From the cell containing the given text, extract its center point as (x, y) coordinate. 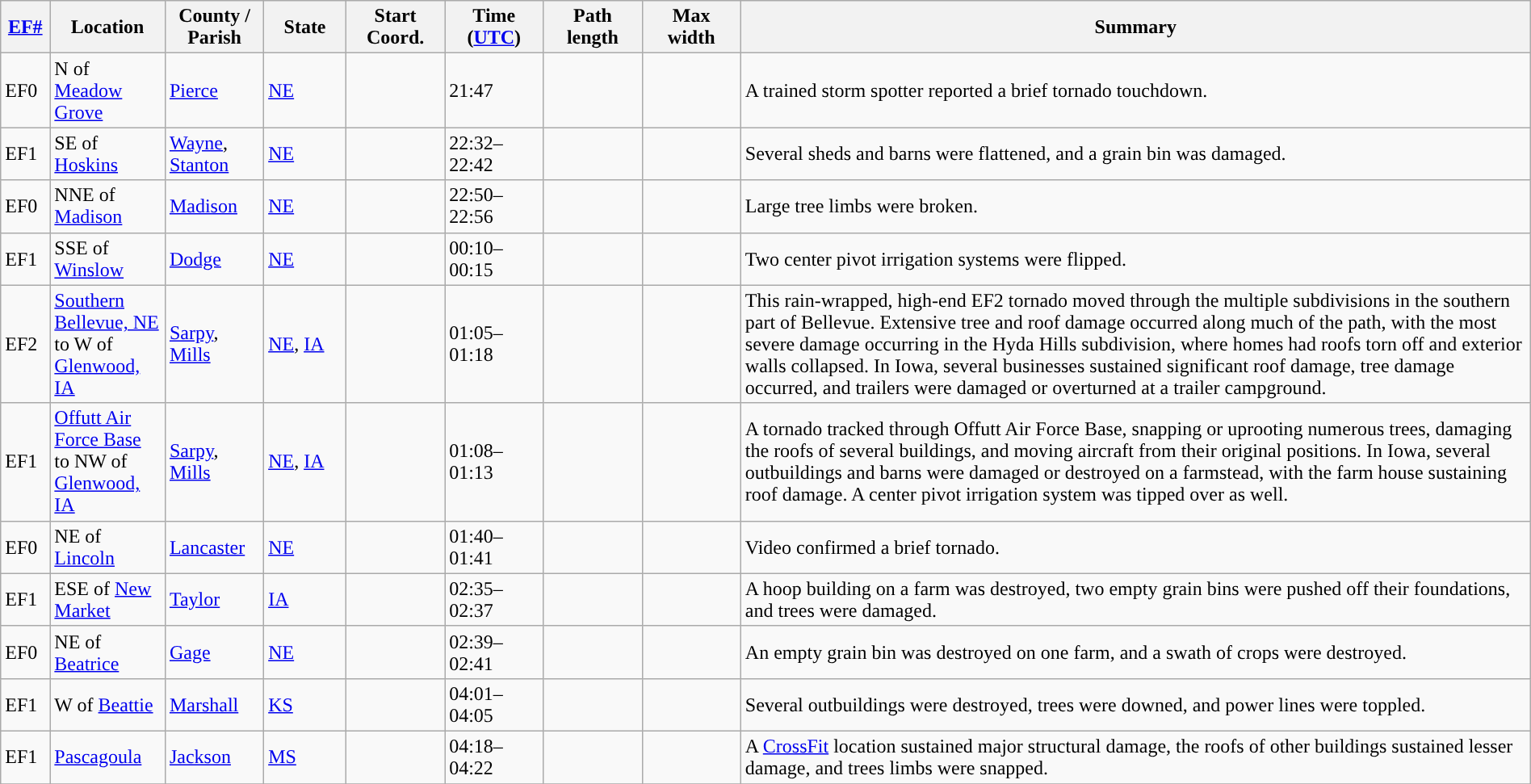
Time (UTC) (494, 27)
Jackson (214, 757)
EF2 (26, 344)
Two center pivot irrigation systems were flipped. (1135, 258)
01:40–01:41 (494, 547)
Max width (691, 27)
Location (108, 27)
Taylor (214, 599)
01:08–01:13 (494, 462)
Video confirmed a brief tornado. (1135, 547)
ESE of New Market (108, 599)
An empty grain bin was destroyed on one farm, and a swath of crops were destroyed. (1135, 652)
01:05–01:18 (494, 344)
County / Parish (214, 27)
IA (305, 599)
NE of Lincoln (108, 547)
Lancaster (214, 547)
MS (305, 757)
KS (305, 704)
W of Beattie (108, 704)
Dodge (214, 258)
N of Meadow Grove (108, 90)
SE of Hoskins (108, 153)
00:10–00:15 (494, 258)
Summary (1135, 27)
04:18–04:22 (494, 757)
02:39–02:41 (494, 652)
Marshall (214, 704)
22:32–22:42 (494, 153)
A hoop building on a farm was destroyed, two empty grain bins were pushed off their foundations, and trees were damaged. (1135, 599)
Several outbuildings were destroyed, trees were downed, and power lines were toppled. (1135, 704)
Pierce (214, 90)
SSE of Winslow (108, 258)
Madison (214, 207)
NE of Beatrice (108, 652)
21:47 (494, 90)
Pascagoula (108, 757)
Wayne, Stanton (214, 153)
04:01–04:05 (494, 704)
EF# (26, 27)
22:50–22:56 (494, 207)
NNE of Madison (108, 207)
State (305, 27)
A trained storm spotter reported a brief tornado touchdown. (1135, 90)
Gage (214, 652)
Path length (593, 27)
02:35–02:37 (494, 599)
Large tree limbs were broken. (1135, 207)
Several sheds and barns were flattened, and a grain bin was damaged. (1135, 153)
Offutt Air Force Base to NW of Glenwood, IA (108, 462)
Start Coord. (395, 27)
A CrossFit location sustained major structural damage, the roofs of other buildings sustained lesser damage, and trees limbs were snapped. (1135, 757)
Southern Bellevue, NE to W of Glenwood, IA (108, 344)
